Capture the cell that displays the provided text and extract its (x, y) central coordinate. 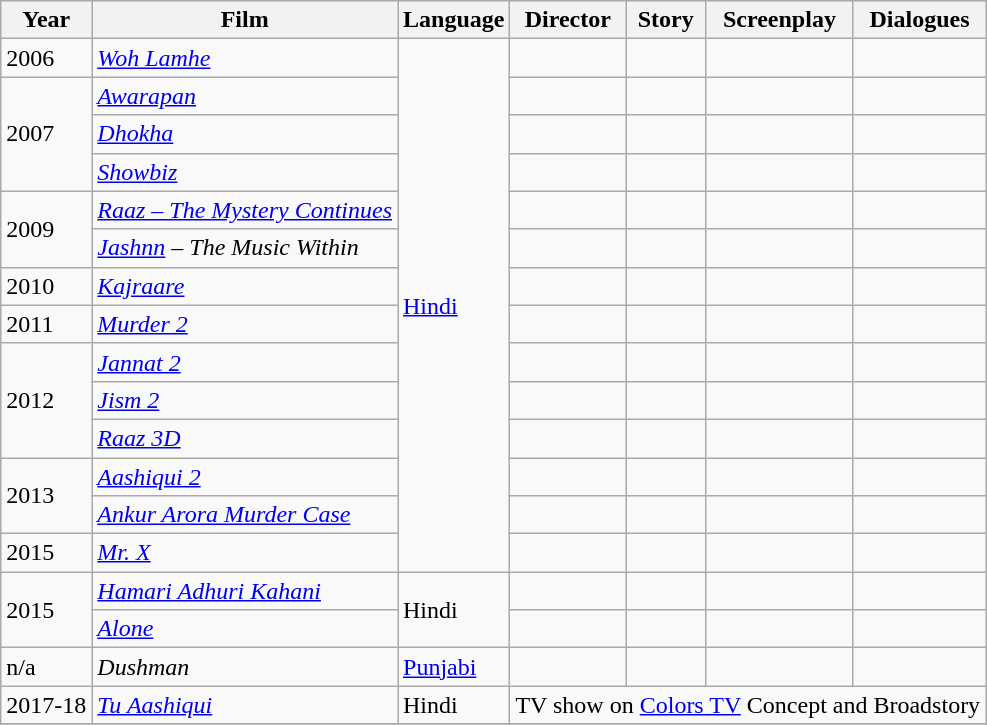
Hamari Adhuri Kahani (245, 591)
Dhokha (245, 134)
2012 (46, 400)
Ankur Arora Murder Case (245, 515)
2009 (46, 229)
2013 (46, 496)
Awarapan (245, 96)
Murder 2 (245, 324)
Film (245, 20)
Language (454, 20)
Woh Lamhe (245, 58)
2006 (46, 58)
Raaz – The Mystery Continues (245, 210)
Dushman (245, 667)
Punjabi (454, 667)
Raaz 3D (245, 438)
Kajraare (245, 286)
Jism 2 (245, 400)
Jannat 2 (245, 362)
Showbiz (245, 172)
2010 (46, 286)
Alone (245, 629)
2011 (46, 324)
Director (568, 20)
Mr. X (245, 553)
2017-18 (46, 705)
2007 (46, 134)
Year (46, 20)
Tu Aashiqui (245, 705)
TV show on Colors TV Concept and Broadstory (748, 705)
n/a (46, 667)
Dialogues (919, 20)
Jashnn – The Music Within (245, 248)
Story (666, 20)
Aashiqui 2 (245, 477)
Screenplay (780, 20)
